Provide the (X, Y) coordinate of the cell's center where the given text is located.  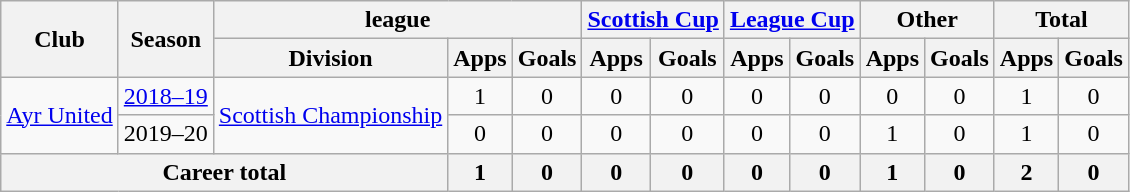
Ayr United (60, 115)
Career total (224, 172)
Season (166, 39)
Scottish Championship (330, 115)
2 (1026, 172)
Club (60, 39)
Other (927, 20)
2018–19 (166, 96)
Division (330, 58)
league (398, 20)
2019–20 (166, 134)
Total (1061, 20)
Scottish Cup (653, 20)
League Cup (792, 20)
